From the cell containing the given text, extract its center point as (x, y) coordinate. 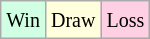
Win (24, 20)
Draw (72, 20)
Loss (126, 20)
